Detect which cell encompasses the target text, then output its [x, y] center coordinate. 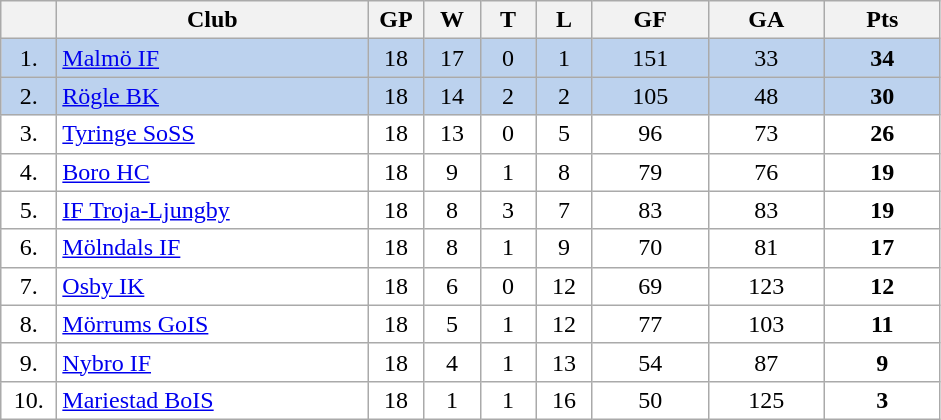
26 [882, 134]
87 [766, 362]
125 [766, 400]
7 [564, 210]
Mariestad BoIS [212, 400]
33 [766, 58]
11 [882, 324]
Club [212, 20]
2. [29, 96]
5. [29, 210]
16 [564, 400]
Boro HC [212, 172]
54 [650, 362]
GA [766, 20]
W [452, 20]
105 [650, 96]
50 [650, 400]
76 [766, 172]
Malmö IF [212, 58]
Mölndals IF [212, 248]
30 [882, 96]
GP [396, 20]
10. [29, 400]
48 [766, 96]
IF Troja-Ljungby [212, 210]
151 [650, 58]
Pts [882, 20]
96 [650, 134]
77 [650, 324]
7. [29, 286]
9. [29, 362]
Nybro IF [212, 362]
81 [766, 248]
69 [650, 286]
4. [29, 172]
73 [766, 134]
L [564, 20]
103 [766, 324]
79 [650, 172]
8. [29, 324]
Osby IK [212, 286]
4 [452, 362]
14 [452, 96]
Rögle BK [212, 96]
123 [766, 286]
70 [650, 248]
T [508, 20]
Tyringe SoSS [212, 134]
Mörrums GoIS [212, 324]
6. [29, 248]
GF [650, 20]
6 [452, 286]
34 [882, 58]
3. [29, 134]
1. [29, 58]
